Output the [X, Y] coordinate of the center of the cell containing the given text.  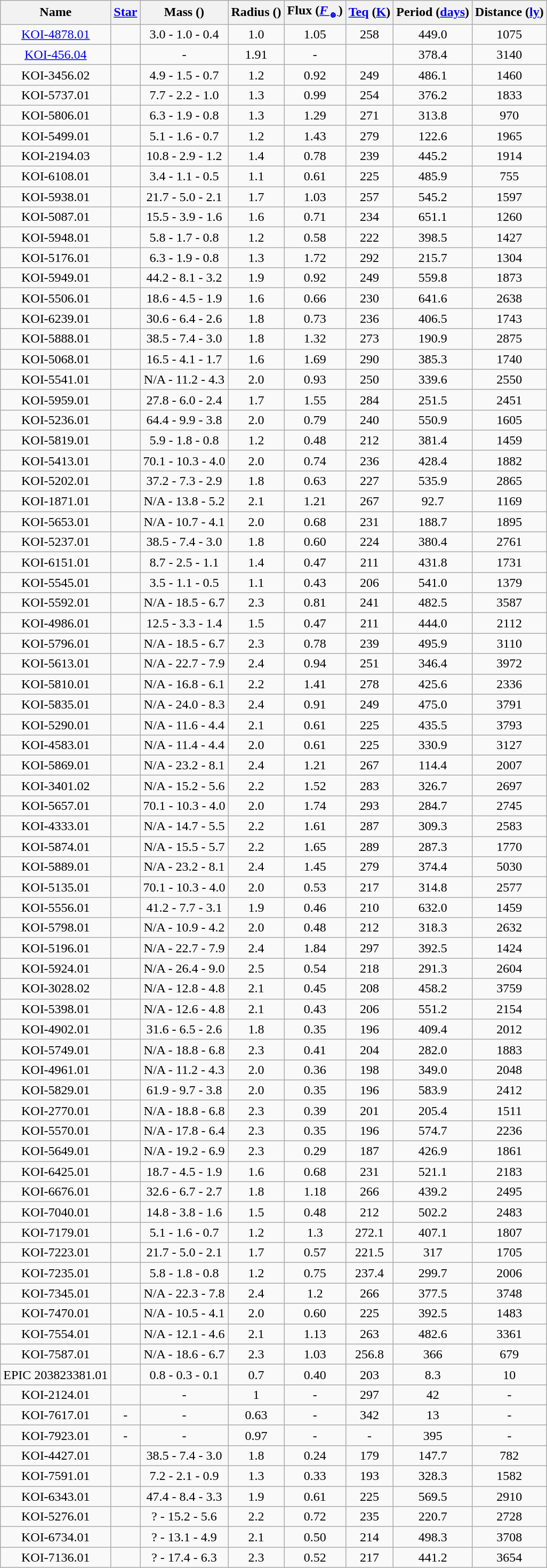
2550 [510, 379]
N/A - 12.6 - 4.8 [184, 1009]
KOI-4961.01 [55, 1070]
1.45 [315, 867]
326.7 [433, 785]
970 [510, 115]
2638 [510, 298]
KOI-7223.01 [55, 1253]
475.0 [433, 704]
? - 13.1 - 4.9 [184, 1537]
317 [433, 1253]
251 [369, 664]
1914 [510, 156]
234 [369, 217]
7.2 - 2.1 - 0.9 [184, 1476]
2336 [510, 684]
271 [369, 115]
114.4 [433, 765]
330.9 [433, 745]
KOI-5798.01 [55, 928]
42 [433, 1395]
2577 [510, 887]
1.41 [315, 684]
KOI-5236.01 [55, 420]
224 [369, 542]
147.7 [433, 1455]
3.0 - 1.0 - 0.4 [184, 34]
KOI-7923.01 [55, 1435]
273 [369, 339]
428.4 [433, 460]
KOI-4902.01 [55, 1029]
293 [369, 806]
KOI-6425.01 [55, 1172]
1807 [510, 1232]
0.46 [315, 908]
0.52 [315, 1557]
409.4 [433, 1029]
208 [369, 989]
1705 [510, 1253]
3140 [510, 54]
N/A - 14.7 - 5.5 [184, 826]
0.7 [256, 1374]
10 [510, 1374]
2483 [510, 1212]
291.3 [433, 968]
0.79 [315, 420]
521.1 [433, 1172]
2048 [510, 1070]
3748 [510, 1293]
KOI-2770.01 [55, 1110]
2495 [510, 1192]
559.8 [433, 278]
1460 [510, 75]
203 [369, 1374]
0.93 [315, 379]
2236 [510, 1131]
3361 [510, 1334]
14.8 - 3.8 - 1.6 [184, 1212]
12.5 - 3.3 - 1.4 [184, 623]
KOI-5835.01 [55, 704]
31.6 - 6.5 - 2.6 [184, 1029]
435.5 [433, 725]
1.61 [315, 826]
0.58 [315, 237]
498.3 [433, 1537]
218 [369, 968]
214 [369, 1537]
Flux (F🜨) [315, 12]
458.2 [433, 989]
1873 [510, 278]
251.5 [433, 400]
0.94 [315, 664]
1.84 [315, 948]
16.5 - 4.1 - 1.7 [184, 359]
1304 [510, 258]
8.7 - 2.5 - 1.1 [184, 562]
Period (days) [433, 12]
3.4 - 1.1 - 0.5 [184, 177]
1833 [510, 95]
KOI-5938.01 [55, 197]
KOI-5541.01 [55, 379]
235 [369, 1517]
583.9 [433, 1090]
N/A - 15.2 - 5.6 [184, 785]
KOI-5806.01 [55, 115]
KOI-5874.01 [55, 847]
KOI-5657.01 [55, 806]
313.8 [433, 115]
3127 [510, 745]
241 [369, 603]
2.5 [256, 968]
? - 17.4 - 6.3 [184, 1557]
KOI-6239.01 [55, 319]
KOI-5796.01 [55, 643]
1770 [510, 847]
1743 [510, 319]
N/A - 16.8 - 6.1 [184, 684]
0.53 [315, 887]
KOI-5499.01 [55, 136]
N/A - 11.4 - 4.4 [184, 745]
1511 [510, 1110]
1483 [510, 1314]
550.9 [433, 420]
KOI-5398.01 [55, 1009]
5.8 - 1.7 - 0.8 [184, 237]
3708 [510, 1537]
406.5 [433, 319]
KOI-6734.01 [55, 1537]
230 [369, 298]
KOI-5276.01 [55, 1517]
0.81 [315, 603]
2745 [510, 806]
485.9 [433, 177]
KOI-2194.03 [55, 156]
3793 [510, 725]
1605 [510, 420]
N/A - 10.5 - 4.1 [184, 1314]
2761 [510, 542]
KOI-5924.01 [55, 968]
KOI-7587.01 [55, 1354]
2112 [510, 623]
318.3 [433, 928]
309.3 [433, 826]
0.45 [315, 989]
KOI-2124.01 [55, 1395]
KOI-5889.01 [55, 867]
KOI-7040.01 [55, 1212]
KOI-5290.01 [55, 725]
KOI-5506.01 [55, 298]
0.36 [315, 1070]
5.9 - 1.8 - 0.8 [184, 440]
541.0 [433, 583]
N/A - 26.4 - 9.0 [184, 968]
KOI-5087.01 [55, 217]
2910 [510, 1497]
0.50 [315, 1537]
204 [369, 1049]
0.66 [315, 298]
KOI-456.04 [55, 54]
1861 [510, 1151]
283 [369, 785]
61.9 - 9.7 - 3.8 [184, 1090]
0.39 [315, 1110]
569.5 [433, 1497]
2632 [510, 928]
2604 [510, 968]
KOI-5949.01 [55, 278]
431.8 [433, 562]
0.33 [315, 1476]
N/A - 18.6 - 6.7 [184, 1354]
299.7 [433, 1273]
1582 [510, 1476]
0.72 [315, 1517]
398.5 [433, 237]
210 [369, 908]
0.75 [315, 1273]
290 [369, 359]
0.8 - 0.3 - 0.1 [184, 1374]
EPIC 203823381.01 [55, 1374]
535.9 [433, 481]
1.0 [256, 34]
2583 [510, 826]
1.13 [315, 1334]
651.1 [433, 217]
237.4 [369, 1273]
KOI-5556.01 [55, 908]
187 [369, 1151]
278 [369, 684]
KOI-5592.01 [55, 603]
3654 [510, 1557]
328.3 [433, 1476]
314.8 [433, 887]
1075 [510, 34]
1260 [510, 217]
KOI-5202.01 [55, 481]
339.6 [433, 379]
2154 [510, 1009]
179 [369, 1455]
1597 [510, 197]
1 [256, 1395]
KOI-3456.02 [55, 75]
1379 [510, 583]
2006 [510, 1273]
2697 [510, 785]
KOI-5959.01 [55, 400]
3587 [510, 603]
0.91 [315, 704]
272.1 [369, 1232]
439.2 [433, 1192]
1965 [510, 136]
KOI-5653.01 [55, 522]
425.6 [433, 684]
349.0 [433, 1070]
1731 [510, 562]
KOI-5737.01 [55, 95]
215.7 [433, 258]
1740 [510, 359]
5.8 - 1.8 - 0.8 [184, 1273]
37.2 - 7.3 - 2.9 [184, 481]
2412 [510, 1090]
1882 [510, 460]
3759 [510, 989]
KOI-5869.01 [55, 765]
378.4 [433, 54]
377.5 [433, 1293]
8.3 [433, 1374]
92.7 [433, 502]
292 [369, 258]
0.73 [315, 319]
KOI-4583.01 [55, 745]
366 [433, 1354]
N/A - 15.5 - 5.7 [184, 847]
1.91 [256, 54]
KOI-5570.01 [55, 1131]
? - 15.2 - 5.6 [184, 1517]
30.6 - 6.4 - 2.6 [184, 319]
1427 [510, 237]
41.2 - 7.7 - 3.1 [184, 908]
1.69 [315, 359]
10.8 - 2.9 - 1.2 [184, 156]
KOI-7235.01 [55, 1273]
254 [369, 95]
1.05 [315, 34]
263 [369, 1334]
376.2 [433, 95]
KOI-5819.01 [55, 440]
KOI-5613.01 [55, 664]
2183 [510, 1172]
KOI-5545.01 [55, 583]
KOI-3401.02 [55, 785]
240 [369, 420]
2007 [510, 765]
1424 [510, 948]
221.5 [369, 1253]
32.6 - 6.7 - 2.7 [184, 1192]
1.74 [315, 806]
KOI-5237.01 [55, 542]
222 [369, 237]
N/A - 10.9 - 4.2 [184, 928]
1.29 [315, 115]
N/A - 19.2 - 6.9 [184, 1151]
KOI-5413.01 [55, 460]
0.97 [256, 1435]
KOI-1871.01 [55, 502]
449.0 [433, 34]
0.74 [315, 460]
N/A - 10.7 - 4.1 [184, 522]
3.5 - 1.1 - 0.5 [184, 583]
13 [433, 1415]
47.4 - 8.4 - 3.3 [184, 1497]
KOI-7591.01 [55, 1476]
KOI-5888.01 [55, 339]
KOI-4986.01 [55, 623]
1169 [510, 502]
385.3 [433, 359]
N/A - 12.1 - 4.6 [184, 1334]
KOI-7617.01 [55, 1415]
0.29 [315, 1151]
KOI-4878.01 [55, 34]
N/A - 22.3 - 7.8 [184, 1293]
551.2 [433, 1009]
64.4 - 9.9 - 3.8 [184, 420]
193 [369, 1476]
2451 [510, 400]
289 [369, 847]
3791 [510, 704]
380.4 [433, 542]
0.24 [315, 1455]
2012 [510, 1029]
2875 [510, 339]
250 [369, 379]
0.54 [315, 968]
205.4 [433, 1110]
287 [369, 826]
5030 [510, 867]
KOI-4427.01 [55, 1455]
256.8 [369, 1354]
KOI-5196.01 [55, 948]
198 [369, 1070]
632.0 [433, 908]
346.4 [433, 664]
0.40 [315, 1374]
KOI-6343.01 [55, 1497]
0.99 [315, 95]
0.71 [315, 217]
Radius () [256, 12]
KOI-5176.01 [55, 258]
1.55 [315, 400]
426.9 [433, 1151]
KOI-5068.01 [55, 359]
287.3 [433, 847]
KOI-7554.01 [55, 1334]
407.1 [433, 1232]
122.6 [433, 136]
342 [369, 1415]
1.32 [315, 339]
KOI-5810.01 [55, 684]
1.65 [315, 847]
18.7 - 4.5 - 1.9 [184, 1172]
Mass () [184, 12]
502.2 [433, 1212]
Teq (K) [369, 12]
190.9 [433, 339]
0.57 [315, 1253]
258 [369, 34]
KOI-5135.01 [55, 887]
N/A - 12.8 - 4.8 [184, 989]
KOI-3028.02 [55, 989]
1.72 [315, 258]
44.2 - 8.1 - 3.2 [184, 278]
4.9 - 1.5 - 0.7 [184, 75]
KOI-5749.01 [55, 1049]
482.5 [433, 603]
7.7 - 2.2 - 1.0 [184, 95]
445.2 [433, 156]
1.43 [315, 136]
1.52 [315, 785]
482.6 [433, 1334]
KOI-5948.01 [55, 237]
KOI-7470.01 [55, 1314]
N/A - 13.8 - 5.2 [184, 502]
KOI-6108.01 [55, 177]
Star [126, 12]
201 [369, 1110]
545.2 [433, 197]
679 [510, 1354]
Distance (ly) [510, 12]
1.18 [315, 1192]
KOI-6151.01 [55, 562]
395 [433, 1435]
782 [510, 1455]
KOI-7179.01 [55, 1232]
KOI-6676.01 [55, 1192]
Name [55, 12]
441.2 [433, 1557]
188.7 [433, 522]
282.0 [433, 1049]
381.4 [433, 440]
220.7 [433, 1517]
KOI-4333.01 [55, 826]
2865 [510, 481]
KOI-7345.01 [55, 1293]
227 [369, 481]
444.0 [433, 623]
18.6 - 4.5 - 1.9 [184, 298]
495.9 [433, 643]
N/A - 17.8 - 6.4 [184, 1131]
15.5 - 3.9 - 1.6 [184, 217]
257 [369, 197]
0.41 [315, 1049]
KOI-5829.01 [55, 1090]
755 [510, 177]
N/A - 11.6 - 4.4 [184, 725]
284.7 [433, 806]
3110 [510, 643]
1895 [510, 522]
N/A - 24.0 - 8.3 [184, 704]
486.1 [433, 75]
1883 [510, 1049]
374.4 [433, 867]
KOI-7136.01 [55, 1557]
2728 [510, 1517]
27.8 - 6.0 - 2.4 [184, 400]
3972 [510, 664]
641.6 [433, 298]
284 [369, 400]
KOI-5649.01 [55, 1151]
574.7 [433, 1131]
